Extract the (x, y) coordinate from the center of the cell holding the provided text.  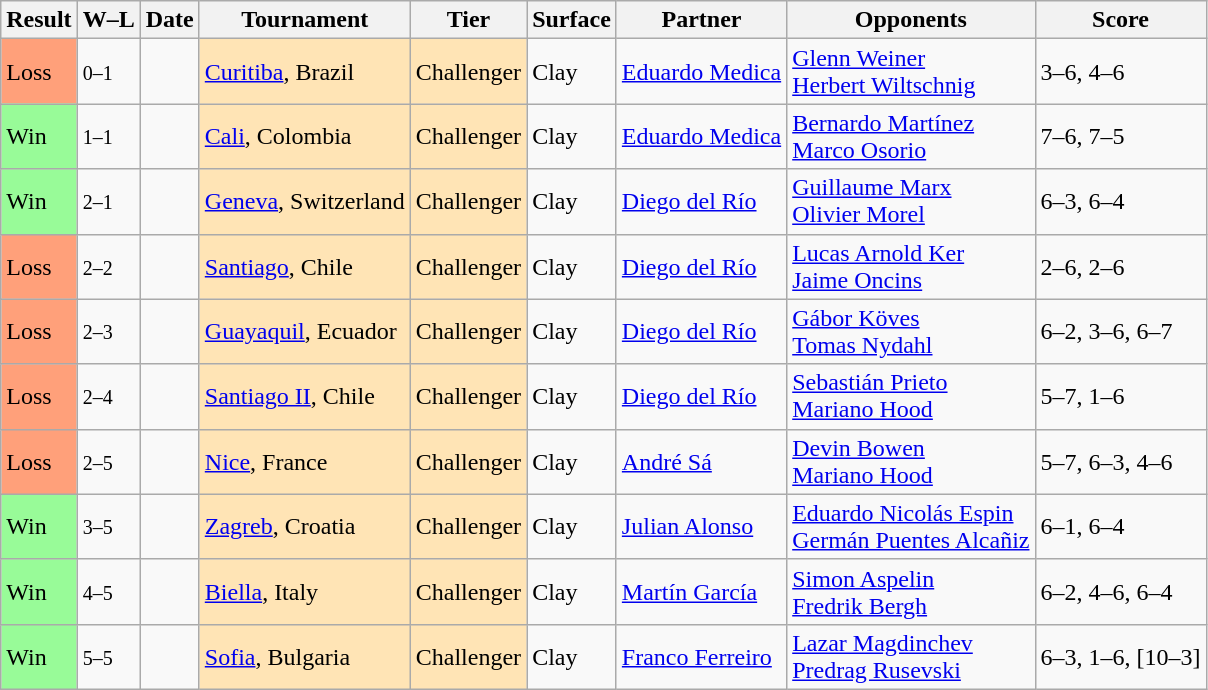
2–2 (108, 266)
5–7, 6–3, 4–6 (1120, 462)
Result (39, 20)
Lazar Magdinchev Predrag Rusevski (911, 656)
Glenn Weiner Herbert Wiltschnig (911, 72)
Sofia, Bulgaria (304, 656)
Bernardo Martínez Marco Osorio (911, 136)
0–1 (108, 72)
3–5 (108, 526)
2–1 (108, 202)
3–6, 4–6 (1120, 72)
Sebastián Prieto Mariano Hood (911, 396)
Tier (468, 20)
Cali, Colombia (304, 136)
6–3, 6–4 (1120, 202)
Surface (572, 20)
Geneva, Switzerland (304, 202)
Simon Aspelin Fredrik Bergh (911, 592)
Partner (701, 20)
Opponents (911, 20)
Franco Ferreiro (701, 656)
Guayaquil, Ecuador (304, 332)
4–5 (108, 592)
2–4 (108, 396)
2–5 (108, 462)
6–2, 3–6, 6–7 (1120, 332)
2–3 (108, 332)
Devin Bowen Mariano Hood (911, 462)
7–6, 7–5 (1120, 136)
6–1, 6–4 (1120, 526)
Santiago II, Chile (304, 396)
Lucas Arnold Ker Jaime Oncins (911, 266)
Date (170, 20)
Martín García (701, 592)
6–3, 1–6, [10–3] (1120, 656)
Nice, France (304, 462)
W–L (108, 20)
Curitiba, Brazil (304, 72)
Guillaume Marx Olivier Morel (911, 202)
Score (1120, 20)
Santiago, Chile (304, 266)
Biella, Italy (304, 592)
2–6, 2–6 (1120, 266)
6–2, 4–6, 6–4 (1120, 592)
Eduardo Nicolás Espin Germán Puentes Alcañiz (911, 526)
1–1 (108, 136)
Tournament (304, 20)
André Sá (701, 462)
Julian Alonso (701, 526)
Zagreb, Croatia (304, 526)
5–5 (108, 656)
Gábor Köves Tomas Nydahl (911, 332)
5–7, 1–6 (1120, 396)
